From the cell containing the given text, extract its center point as [x, y] coordinate. 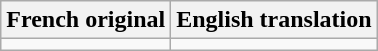
English translation [274, 20]
French original [86, 20]
